From the cell containing the given text, extract its center point as [x, y] coordinate. 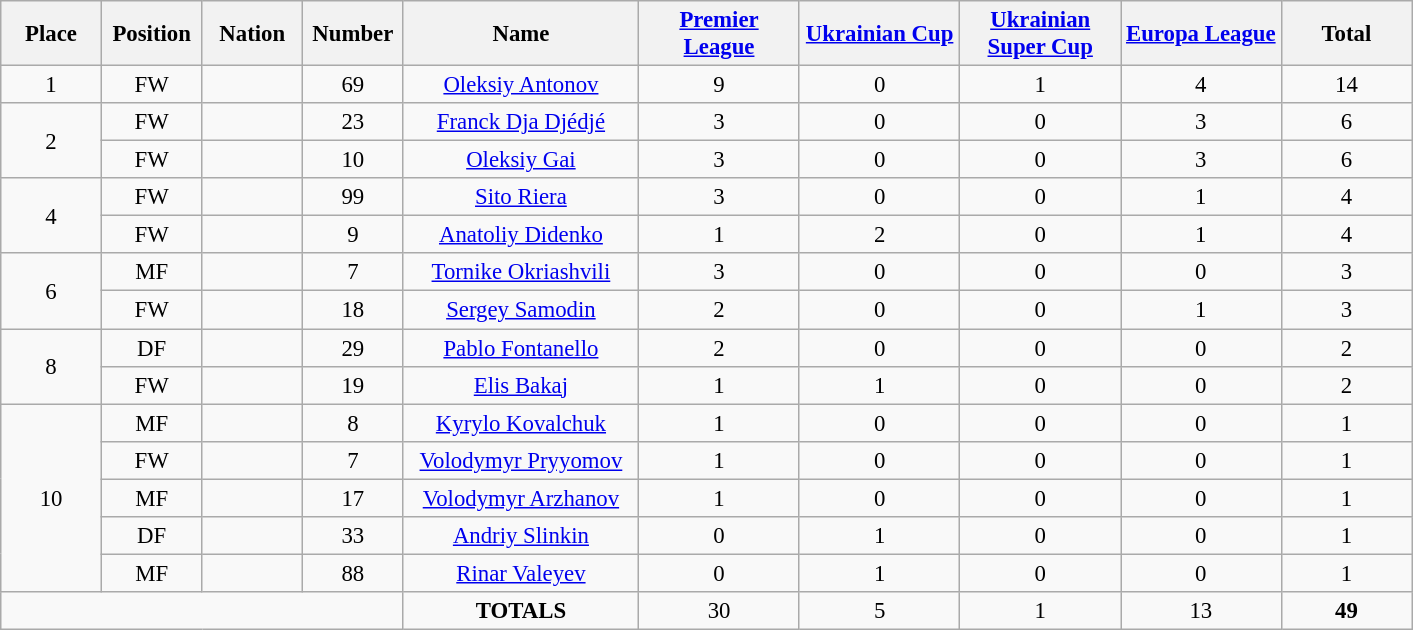
23 [354, 122]
18 [354, 310]
Anatoliy Didenko [521, 235]
Position [152, 34]
Andriy Slinkin [521, 536]
Sergey Samodin [521, 310]
17 [354, 498]
Tornike Okriashvili [521, 273]
29 [354, 348]
5 [880, 611]
TOTALS [521, 611]
88 [354, 573]
Oleksiy Antonov [521, 85]
Pablo Fontanello [521, 348]
Franck Dja Djédjé [521, 122]
99 [354, 197]
Volodymyr Arzhanov [521, 498]
Nation [252, 34]
Premier League [720, 34]
Kyrylo Kovalchuk [521, 423]
Oleksiy Gai [521, 160]
Ukrainian Cup [880, 34]
Total [1346, 34]
49 [1346, 611]
Name [521, 34]
Volodymyr Pryyomov [521, 460]
Europa League [1200, 34]
Rinar Valeyev [521, 573]
14 [1346, 85]
Sito Riera [521, 197]
33 [354, 536]
Ukrainian Super Cup [1040, 34]
30 [720, 611]
69 [354, 85]
Elis Bakaj [521, 385]
Place [52, 34]
Number [354, 34]
13 [1200, 611]
19 [354, 385]
